For the text-containing cell, return its midpoint in (x, y) coordinate format. 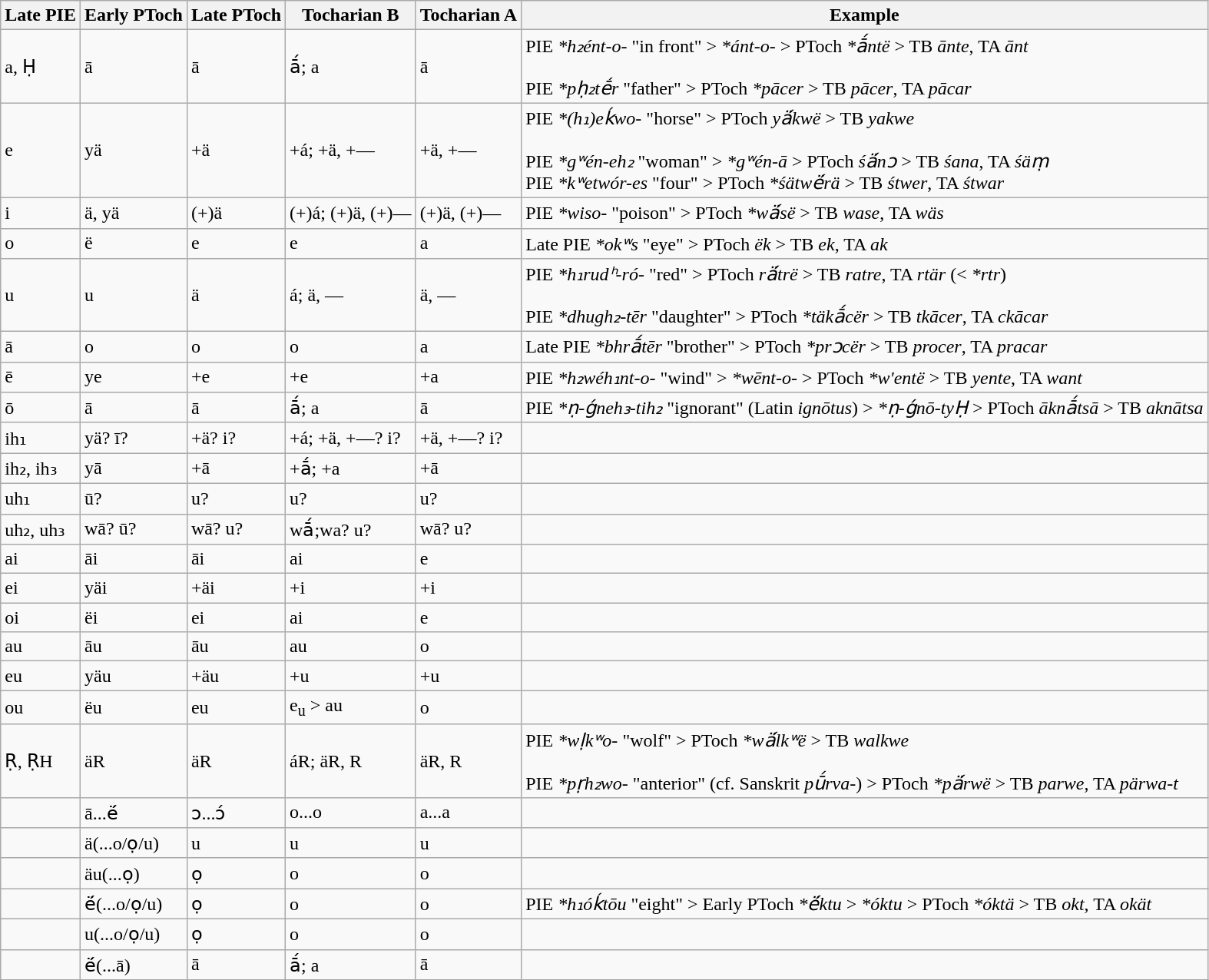
PIE *h₁rudʰ-ró- "red" > PToch rä́trë > TB ratre, TA rtär (< *rtr)PIE *dhugh₂-tēr "daughter" > PToch *täkā́cër > TB tkācer, TA ckācar (865, 295)
+ä (236, 151)
ä, — (469, 295)
yäu (134, 676)
Tocharian A (469, 15)
(+)ä (236, 213)
Late PToch (236, 15)
ëu (134, 707)
PIE *h₁óḱtōu "eight" > Early PToch *ë́ktu > *óktu > PToch *óktä > TB okt, TA okät (865, 904)
PIE *h₂ént-o- "in front" > *ánt-o- > PToch *ā́ntë > TB ānte, TA āntPIE *pḥ₂tḗr "father" > PToch *pācer > TB pācer, TA pācar (865, 66)
ä, yä (134, 213)
áR; äR, R (351, 760)
ih₂, ih₃ (41, 468)
wā? ū? (134, 529)
äu(...ọ) (134, 873)
ë́(...ā) (134, 965)
a, Ḥ (41, 66)
äR, R (469, 760)
Tocharian B (351, 15)
á; ä, — (351, 295)
+äi (236, 588)
PIE *wḷkʷo- "wolf" > PToch *wä́lkʷë > TB walkwePIE *pṛh₂wo- "anterior" (cf. Sanskrit pū́rva-) > PToch *pä́rwë > TB parwe, TA pärwa-t (865, 760)
ā...ë́ (134, 813)
yā (134, 468)
ē (41, 377)
Late PIE *okʷs "eye" > PToch ëk > TB ek, TA ak (865, 243)
+ä? i? (236, 438)
+äu (236, 676)
uh₁ (41, 498)
ëi (134, 617)
PIE *wiso- "poison" > PToch *wä́së > TB wase, TA wäs (865, 213)
Early PToch (134, 15)
ä(...o/ọ/u) (134, 843)
ä (236, 295)
(+)ä, (+)— (469, 213)
uh₂, uh₃ (41, 529)
eu > au (351, 707)
ë (134, 243)
i (41, 213)
wā́;wa? u? (351, 529)
a...a (469, 813)
(+)á; (+)ä, (+)— (351, 213)
PIE *h₂wéh₁nt-o- "wind" > *wēnt-o- > PToch *w'entë > TB yente, TA want (865, 377)
ë́(...o/ọ/u) (134, 904)
Late PIE *bhrā́tēr "brother" > PToch *prɔcër > TB procer, TA pracar (865, 347)
ō (41, 408)
PIE *ṇ-ǵneh₃-tih₂ "ignorant" (Latin ignōtus) > *ṇ-ǵnō-tyḤ > PToch āknā́tsā > TB aknātsa (865, 408)
+ä, +—? i? (469, 438)
ou (41, 707)
yä (134, 151)
ɔ...ɔ́ (236, 813)
yä? ī? (134, 438)
o...o (351, 813)
+á; +ä, +— (351, 151)
+a (469, 377)
ye (134, 377)
+ä, +— (469, 151)
yäi (134, 588)
ih₁ (41, 438)
+á; +ä, +—? i? (351, 438)
ū? (134, 498)
u(...o/ọ/u) (134, 935)
oi (41, 617)
Example (865, 15)
Ṛ, ṚH (41, 760)
+ā́; +a (351, 468)
Late PIE (41, 15)
